Detect which cell encompasses the target text, then output its [X, Y] center coordinate. 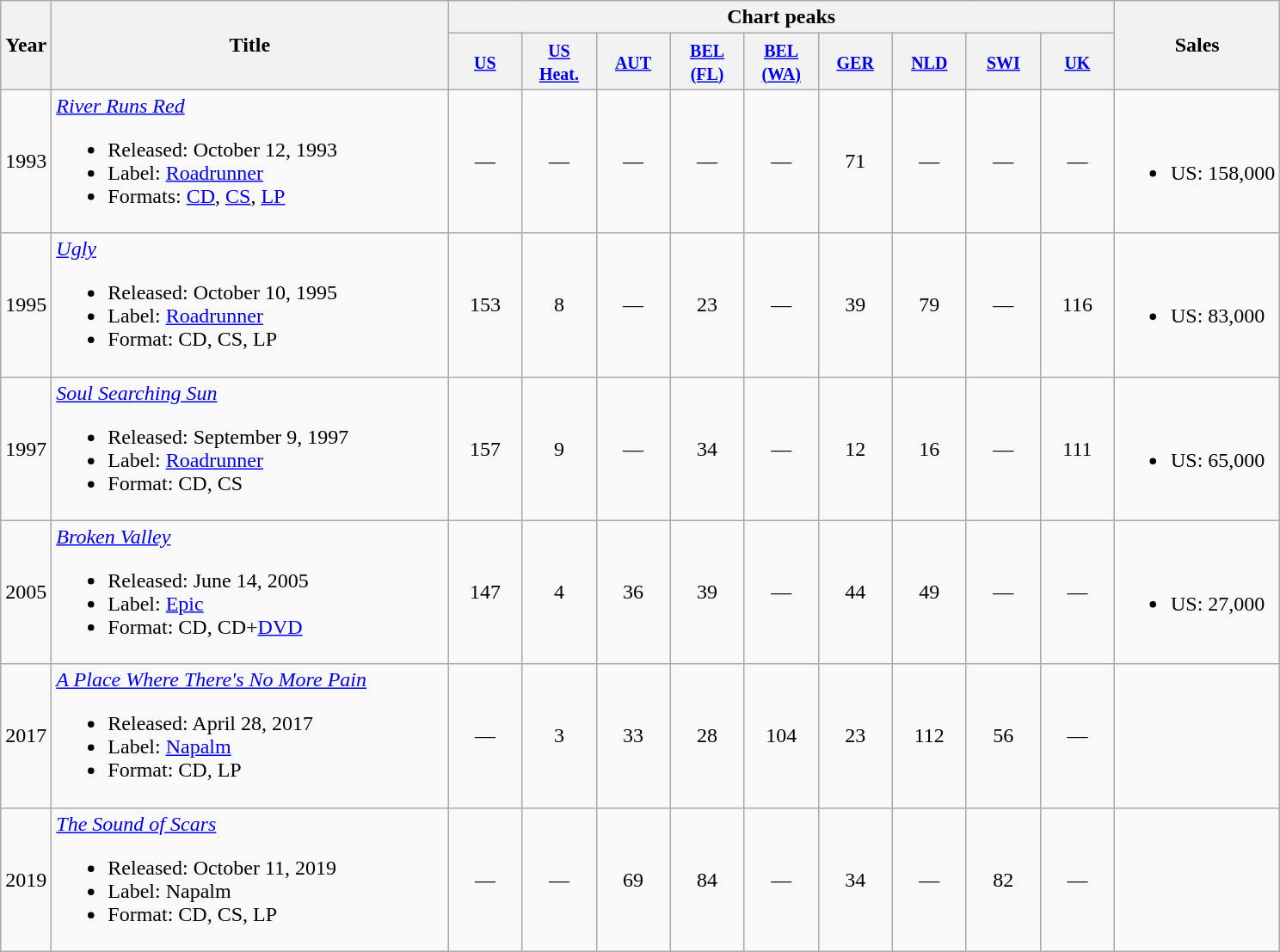
4 [559, 592]
2019 [26, 879]
BEL(WA) [781, 62]
112 [929, 736]
US: 83,000 [1197, 304]
84 [707, 879]
71 [855, 162]
33 [633, 736]
A Place Where There's No More PainReleased: April 28, 2017Label: NapalmFormat: CD, LP [249, 736]
The Sound of ScarsReleased: October 11, 2019Label: NapalmFormat: CD, CS, LP [249, 879]
79 [929, 304]
AUT [633, 62]
UK [1077, 62]
2017 [26, 736]
3 [559, 736]
12 [855, 449]
69 [633, 879]
111 [1077, 449]
104 [781, 736]
157 [485, 449]
US [485, 62]
US: 65,000 [1197, 449]
1993 [26, 162]
US Heat. [559, 62]
Soul Searching SunReleased: September 9, 1997Label: RoadrunnerFormat: CD, CS [249, 449]
US: 27,000 [1197, 592]
2005 [26, 592]
147 [485, 592]
UglyReleased: October 10, 1995Label: RoadrunnerFormat: CD, CS, LP [249, 304]
44 [855, 592]
56 [1003, 736]
28 [707, 736]
1997 [26, 449]
Sales [1197, 45]
1995 [26, 304]
River Runs RedReleased: October 12, 1993Label: RoadrunnerFormats: CD, CS, LP [249, 162]
GER [855, 62]
82 [1003, 879]
Year [26, 45]
8 [559, 304]
Title [249, 45]
Chart peaks [781, 17]
Broken ValleyReleased: June 14, 2005Label: EpicFormat: CD, CD+DVD [249, 592]
BEL(FL) [707, 62]
49 [929, 592]
NLD [929, 62]
US: 158,000 [1197, 162]
153 [485, 304]
36 [633, 592]
16 [929, 449]
9 [559, 449]
116 [1077, 304]
SWI [1003, 62]
